Search for the cell housing the specified text and yield its [X, Y] center coordinate. 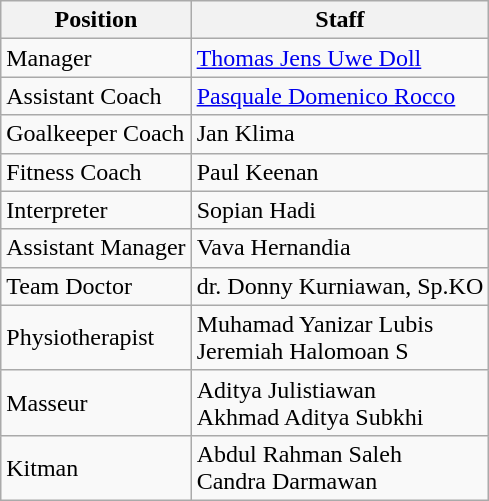
Kitman [96, 468]
Assistant Manager [96, 248]
Abdul Rahman Saleh Candra Darmawan [340, 468]
Team Doctor [96, 286]
Muhamad Yanizar Lubis Jeremiah Halomoan S [340, 338]
Fitness Coach [96, 172]
Thomas Jens Uwe Doll [340, 58]
Masseur [96, 402]
Jan Klima [340, 134]
Interpreter [96, 210]
Vava Hernandia [340, 248]
Paul Keenan [340, 172]
Assistant Coach [96, 96]
Sopian Hadi [340, 210]
Pasquale Domenico Rocco [340, 96]
Goalkeeper Coach [96, 134]
Aditya Julistiawan Akhmad Aditya Subkhi [340, 402]
dr. Donny Kurniawan, Sp.KO [340, 286]
Manager [96, 58]
Physiotherapist [96, 338]
Staff [340, 20]
Position [96, 20]
